Scan for the cell matching the given text and deliver its (x, y) coordinate at center. 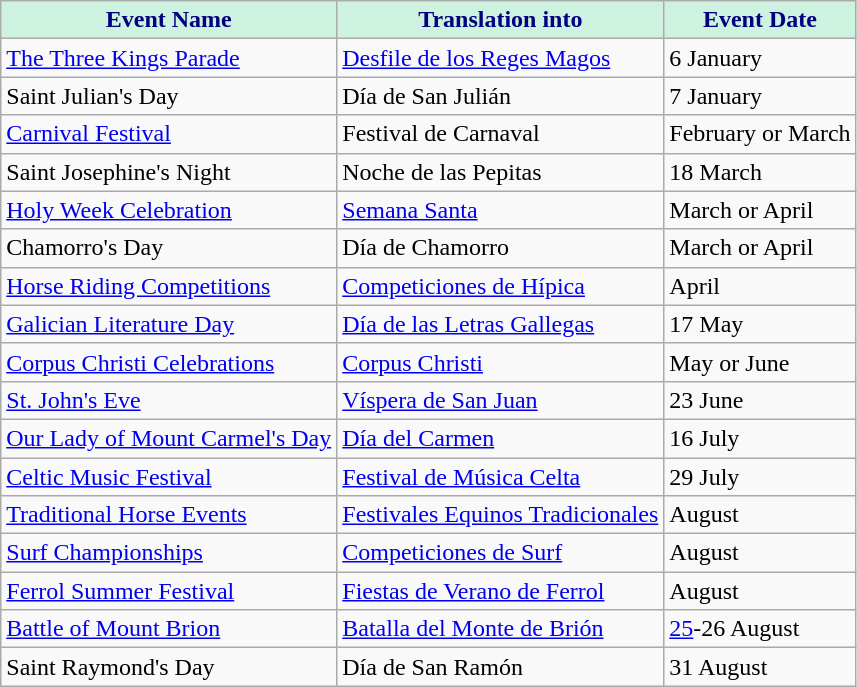
Traditional Horse Events (169, 515)
Saint Raymond's Day (169, 667)
23 June (760, 400)
Battle of Mount Brion (169, 629)
Event Date (760, 20)
Galician Literature Day (169, 324)
Fiestas de Verano de Ferrol (500, 591)
Día de las Letras Gallegas (500, 324)
7 January (760, 96)
18 March (760, 172)
Horse Riding Competitions (169, 286)
Día de San Julián (500, 96)
Competiciones de Hípica (500, 286)
Competiciones de Surf (500, 553)
Día del Carmen (500, 438)
February or March (760, 134)
29 July (760, 477)
Surf Championships (169, 553)
May or June (760, 362)
17 May (760, 324)
Festival de Música Celta (500, 477)
Semana Santa (500, 210)
St. John's Eve (169, 400)
Festivales Equinos Tradicionales (500, 515)
Saint Josephine's Night (169, 172)
Celtic Music Festival (169, 477)
Saint Julian's Day (169, 96)
Our Lady of Mount Carmel's Day (169, 438)
Víspera de San Juan (500, 400)
Ferrol Summer Festival (169, 591)
25-26 August (760, 629)
Corpus Christi (500, 362)
Día de Chamorro (500, 248)
Festival de Carnaval (500, 134)
Translation into (500, 20)
Corpus Christi Celebrations (169, 362)
April (760, 286)
The Three Kings Parade (169, 58)
Día de San Ramón (500, 667)
Carnival Festival (169, 134)
6 January (760, 58)
Desfile de los Reges Magos (500, 58)
31 August (760, 667)
Event Name (169, 20)
16 July (760, 438)
Holy Week Celebration (169, 210)
Batalla del Monte de Brión (500, 629)
Chamorro's Day (169, 248)
Noche de las Pepitas (500, 172)
